Search for the cell housing the specified text and yield its (X, Y) center coordinate. 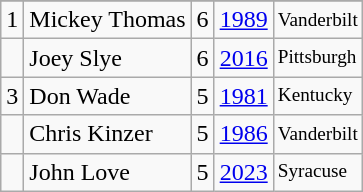
3 (12, 96)
1989 (244, 20)
Pittsburgh (318, 58)
2023 (244, 172)
Kentucky (318, 96)
John Love (108, 172)
1 (12, 20)
Chris Kinzer (108, 134)
Syracuse (318, 172)
1981 (244, 96)
2016 (244, 58)
Don Wade (108, 96)
1986 (244, 134)
Mickey Thomas (108, 20)
Joey Slye (108, 58)
